Provide the (x, y) coordinate of the cell's center where the given text is located.  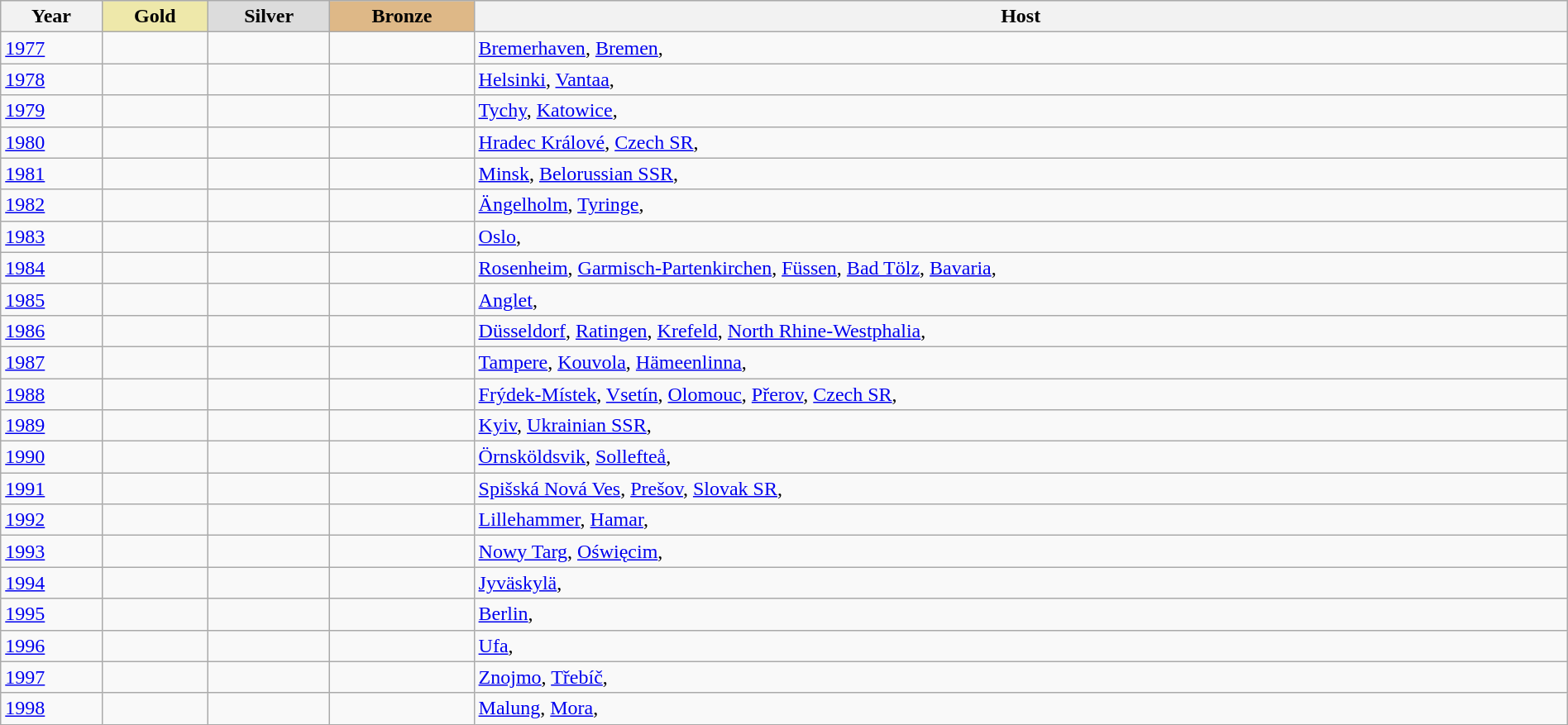
Silver (268, 17)
1978 (51, 79)
Hradec Králové, Czech SR, (1021, 142)
Anglet, (1021, 299)
1995 (51, 614)
1991 (51, 489)
1998 (51, 708)
Düsseldorf, Ratingen, Krefeld, North Rhine-Westphalia, (1021, 331)
Frýdek-Místek, Vsetín, Olomouc, Přerov, Czech SR, (1021, 394)
Host (1021, 17)
Malung, Mora, (1021, 708)
1994 (51, 583)
1989 (51, 426)
Minsk, Belorussian SSR, (1021, 174)
Berlin, (1021, 614)
Örnsköldsvik, Sollefteå, (1021, 457)
Year (51, 17)
1987 (51, 362)
Bremerhaven, Bremen, (1021, 48)
1980 (51, 142)
Kyiv, Ukrainian SSR, (1021, 426)
1988 (51, 394)
Spišská Nová Ves, Prešov, Slovak SR, (1021, 489)
Rosenheim, Garmisch-Partenkirchen, Füssen, Bad Tölz, Bavaria, (1021, 268)
1979 (51, 111)
Znojmo, Třebíč, (1021, 677)
Gold (155, 17)
1996 (51, 646)
1992 (51, 520)
Tychy, Katowice, (1021, 111)
1993 (51, 551)
Helsinki, Vantaa, (1021, 79)
1982 (51, 205)
Lillehammer, Hamar, (1021, 520)
1981 (51, 174)
Nowy Targ, Oświęcim, (1021, 551)
1984 (51, 268)
1985 (51, 299)
Ängelholm, Tyringe, (1021, 205)
1983 (51, 236)
1997 (51, 677)
Oslo, (1021, 236)
1986 (51, 331)
Tampere, Kouvola, Hämeenlinna, (1021, 362)
1990 (51, 457)
Ufa, (1021, 646)
Bronze (402, 17)
1977 (51, 48)
Jyväskylä, (1021, 583)
